Provide the [X, Y] coordinate of the cell's center where the given text is located.  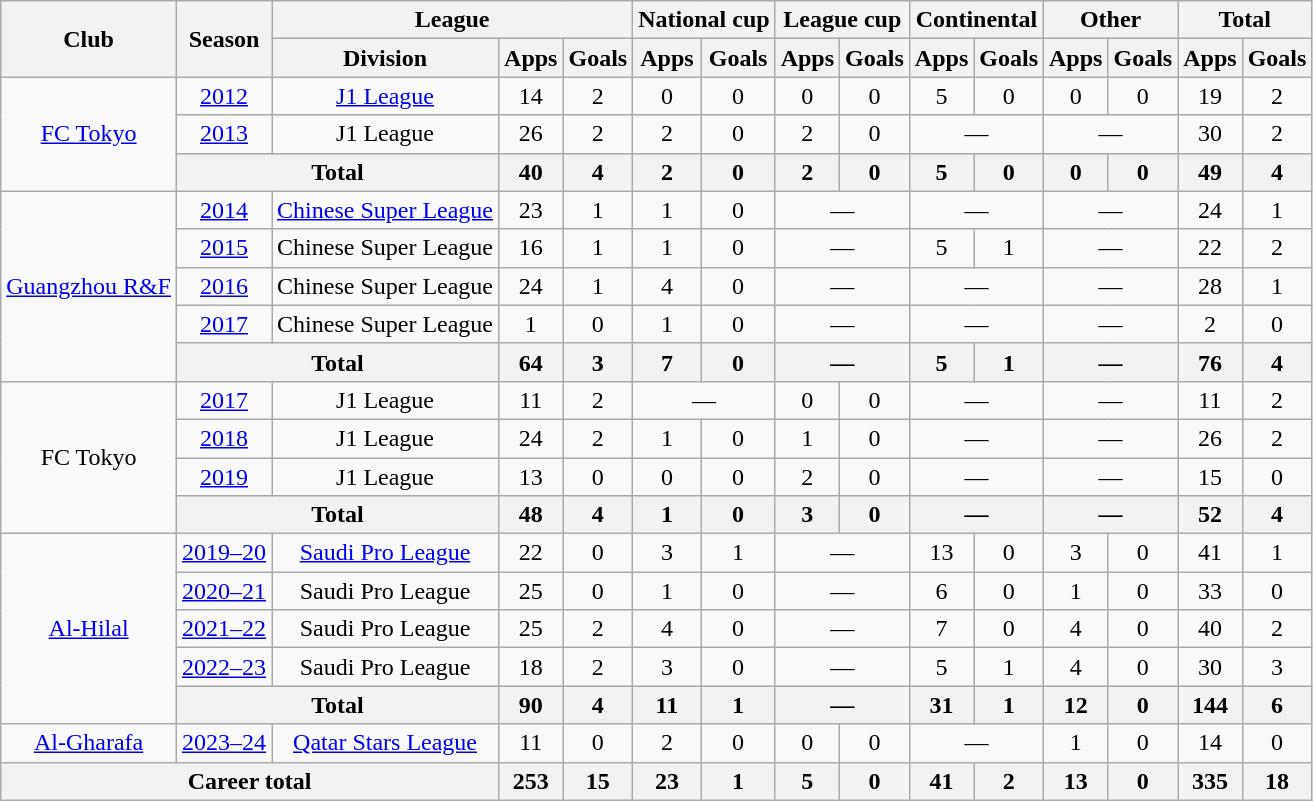
2015 [224, 248]
Season [224, 39]
Division [386, 58]
2019–20 [224, 553]
2014 [224, 210]
33 [1210, 591]
2019 [224, 477]
90 [531, 705]
19 [1210, 96]
2021–22 [224, 629]
28 [1210, 286]
2020–21 [224, 591]
2012 [224, 96]
12 [1076, 705]
31 [941, 705]
2023–24 [224, 743]
335 [1210, 781]
Club [89, 39]
Qatar Stars League [386, 743]
Guangzhou R&F [89, 286]
2016 [224, 286]
64 [531, 362]
Other [1111, 20]
48 [531, 515]
Al-Hilal [89, 629]
2018 [224, 438]
Career total [250, 781]
2022–23 [224, 667]
National cup [704, 20]
253 [531, 781]
2013 [224, 134]
49 [1210, 172]
144 [1210, 705]
Continental [976, 20]
76 [1210, 362]
League [452, 20]
52 [1210, 515]
16 [531, 248]
League cup [842, 20]
Al-Gharafa [89, 743]
